Extract the (x, y) coordinate from the center of the cell holding the provided text.  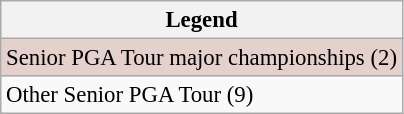
Other Senior PGA Tour (9) (202, 95)
Legend (202, 20)
Senior PGA Tour major championships (2) (202, 58)
